Capture the cell that displays the provided text and extract its [x, y] central coordinate. 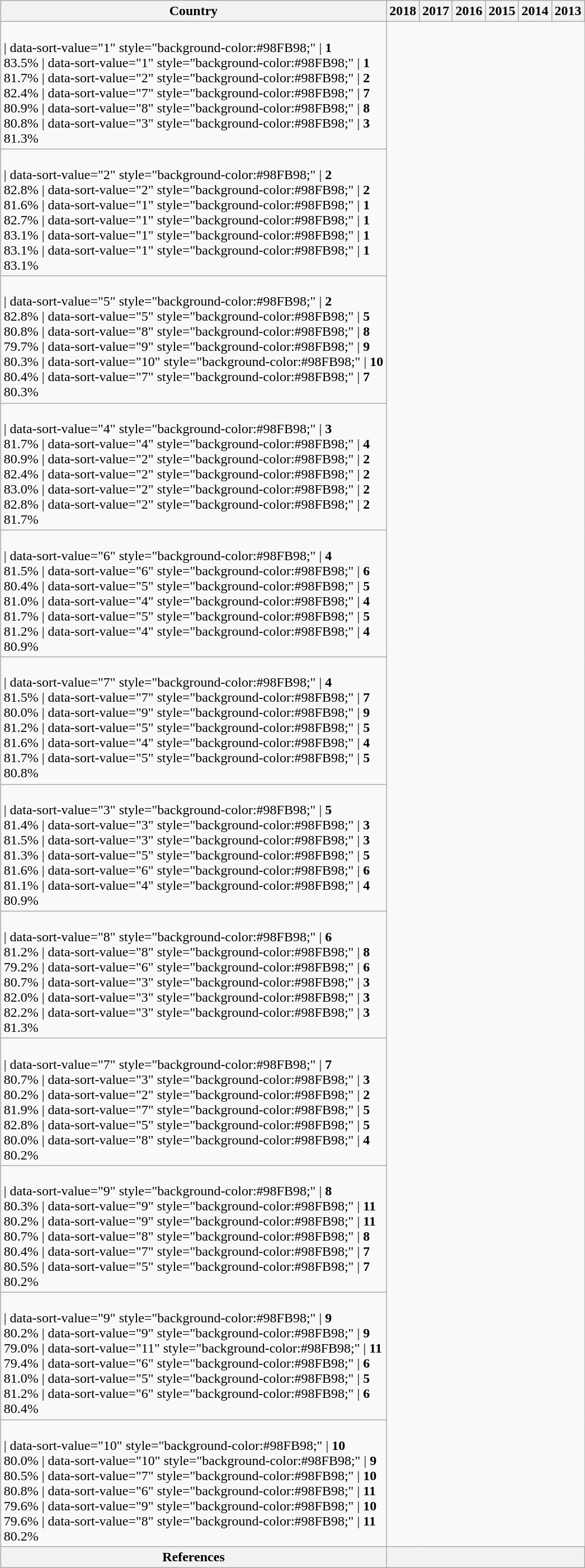
2016 [469, 11]
References [194, 1557]
Country [194, 11]
2013 [568, 11]
2015 [502, 11]
2017 [436, 11]
2014 [535, 11]
2018 [403, 11]
